Find where the given text appears and provide that cell's center as [x, y] coordinate. 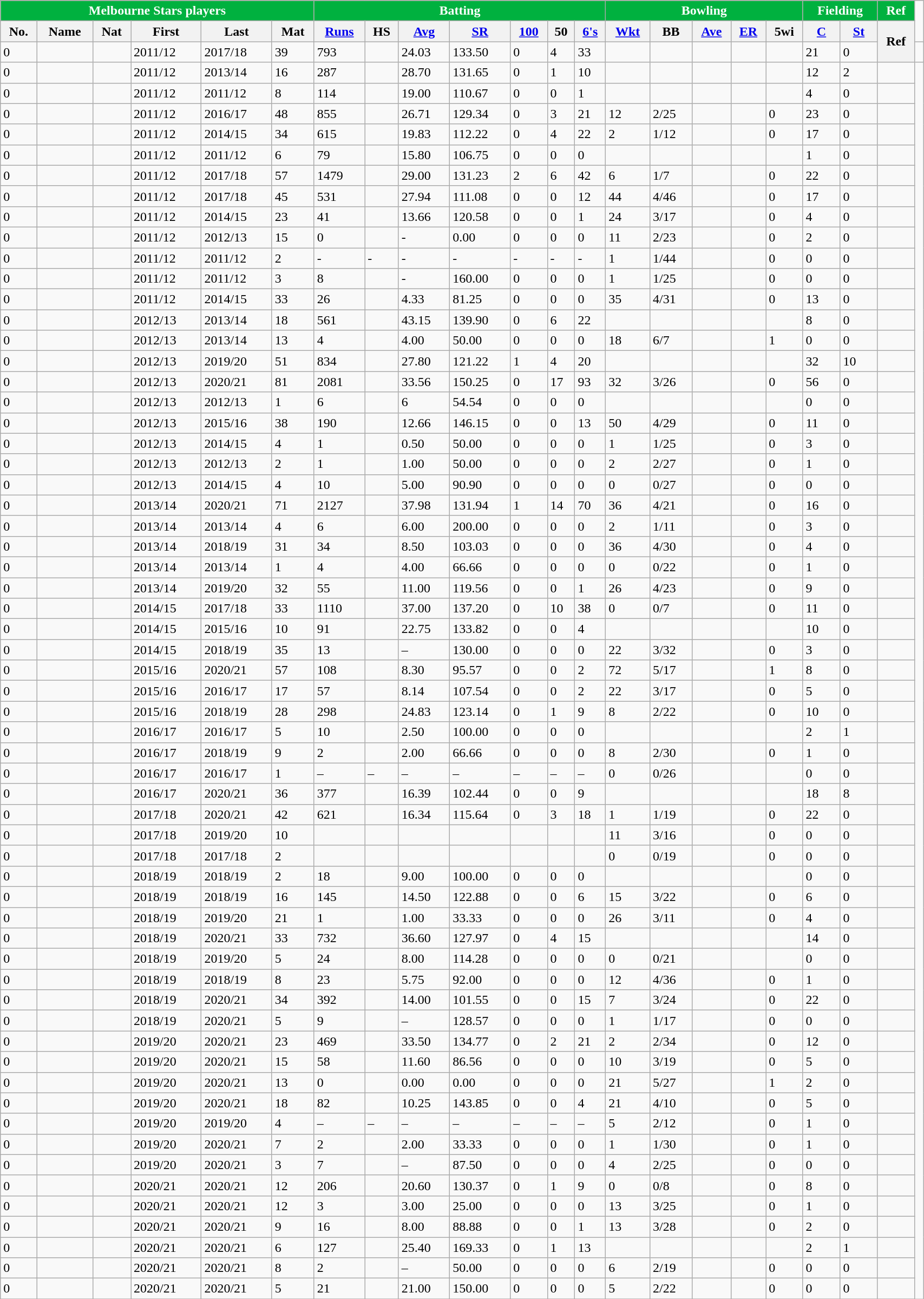
81 [293, 382]
143.85 [480, 1103]
146.15 [480, 423]
72 [628, 670]
130.37 [480, 1185]
122.88 [480, 897]
855 [339, 114]
4/23 [671, 588]
621 [339, 814]
39 [293, 52]
Runs [339, 31]
5/27 [671, 1082]
1479 [339, 175]
22.75 [424, 629]
200.00 [480, 526]
377 [339, 794]
0/21 [671, 959]
Ave [712, 31]
First [166, 31]
45 [293, 196]
0.50 [424, 443]
9.00 [424, 876]
2/30 [671, 753]
169.33 [480, 1247]
33.50 [424, 1041]
56 [822, 382]
90.90 [480, 485]
128.57 [480, 1021]
Fielding [840, 11]
19.83 [424, 134]
28 [293, 711]
70 [590, 505]
55 [339, 588]
95.57 [480, 670]
0/7 [671, 609]
12.66 [424, 423]
2/34 [671, 1041]
120.58 [480, 217]
11.00 [424, 588]
54.54 [480, 402]
123.14 [480, 711]
1110 [339, 609]
793 [339, 52]
4/29 [671, 423]
4/21 [671, 505]
Batting [460, 11]
107.54 [480, 691]
6/7 [671, 341]
16.39 [424, 794]
3/32 [671, 650]
3/19 [671, 1062]
3.00 [424, 1206]
3/11 [671, 918]
26.71 [424, 114]
2127 [339, 505]
114.28 [480, 959]
110.67 [480, 93]
79 [339, 155]
ER [748, 31]
Avg [424, 31]
20.60 [424, 1185]
3/28 [671, 1226]
561 [339, 320]
29.00 [424, 175]
14.50 [424, 897]
0/19 [671, 856]
87.50 [480, 1165]
4.33 [424, 299]
1/11 [671, 526]
4/46 [671, 196]
8.50 [424, 546]
298 [339, 711]
15.80 [424, 155]
1/17 [671, 1021]
91 [339, 629]
6.00 [424, 526]
6's [590, 31]
48 [293, 114]
131.65 [480, 73]
160.00 [480, 279]
8.14 [424, 691]
86.56 [480, 1062]
43.15 [424, 320]
732 [339, 938]
20 [590, 361]
3/25 [671, 1206]
5wi [784, 31]
115.64 [480, 814]
93 [590, 382]
112.22 [480, 134]
2/27 [671, 464]
190 [339, 423]
33.56 [424, 382]
1/19 [671, 814]
Mat [293, 31]
4/10 [671, 1103]
137.20 [480, 609]
37.98 [424, 505]
4/31 [671, 299]
131.23 [480, 175]
Name [65, 31]
2081 [339, 382]
Wkt [628, 31]
No. [18, 31]
11.60 [424, 1062]
88.88 [480, 1226]
SR [480, 31]
13.66 [424, 217]
0/27 [671, 485]
287 [339, 73]
133.82 [480, 629]
145 [339, 897]
41 [339, 217]
27.80 [424, 361]
4/36 [671, 980]
111.08 [480, 196]
134.77 [480, 1041]
27.94 [424, 196]
2.50 [424, 732]
127 [339, 1247]
19.00 [424, 93]
150.25 [480, 382]
16.34 [424, 814]
C [822, 31]
4/30 [671, 546]
10.25 [424, 1103]
BB [671, 31]
St [859, 31]
44 [628, 196]
150.00 [480, 1289]
0/26 [671, 773]
206 [339, 1185]
100 [529, 31]
1/30 [671, 1144]
108 [339, 670]
81.25 [480, 299]
51 [293, 361]
31 [293, 546]
139.90 [480, 320]
14.00 [424, 1000]
1/44 [671, 258]
3/22 [671, 897]
119.56 [480, 588]
36.60 [424, 938]
2/19 [671, 1268]
133.50 [480, 52]
101.55 [480, 1000]
24.03 [424, 52]
58 [339, 1062]
24.83 [424, 711]
71 [293, 505]
102.44 [480, 794]
Last [237, 31]
0/8 [671, 1185]
37.00 [424, 609]
82 [339, 1103]
5.00 [424, 485]
HS [382, 31]
92.00 [480, 980]
1/12 [671, 134]
0/22 [671, 567]
129.34 [480, 114]
Nat [112, 31]
5/17 [671, 670]
2/12 [671, 1124]
3/26 [671, 382]
2/23 [671, 237]
1/7 [671, 175]
531 [339, 196]
8.30 [424, 670]
392 [339, 1000]
3/16 [671, 835]
3/24 [671, 1000]
25.40 [424, 1247]
106.75 [480, 155]
615 [339, 134]
5.75 [424, 980]
114 [339, 93]
469 [339, 1041]
25.00 [480, 1206]
130.00 [480, 650]
28.70 [424, 73]
21.00 [424, 1289]
121.22 [480, 361]
103.03 [480, 546]
Bowling [704, 11]
834 [339, 361]
131.94 [480, 505]
Melbourne Stars players [157, 11]
127.97 [480, 938]
